Identify which cell holds the provided text, then report its (x, y) central coordinate. 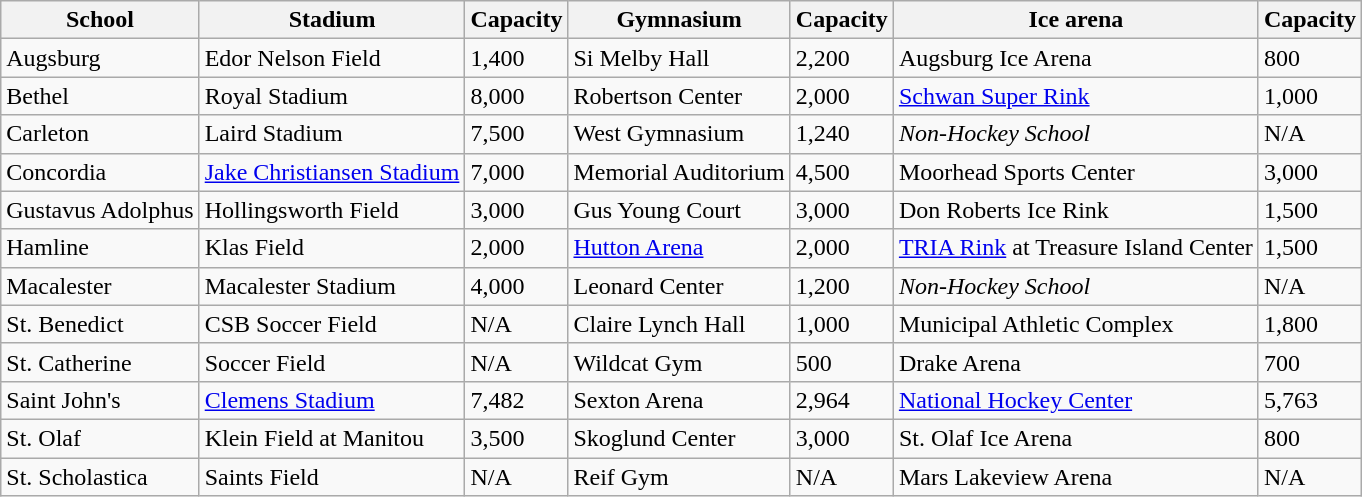
1,240 (842, 134)
Ice arena (1076, 20)
7,482 (516, 400)
St. Scholastica (100, 477)
National Hockey Center (1076, 400)
Robertson Center (679, 96)
Hollingsworth Field (332, 210)
Jake Christiansen Stadium (332, 172)
Edor Nelson Field (332, 58)
Gymnasium (679, 20)
Si Melby Hall (679, 58)
Royal Stadium (332, 96)
1,200 (842, 286)
700 (1310, 362)
Wildcat Gym (679, 362)
Leonard Center (679, 286)
Schwan Super Rink (1076, 96)
2,964 (842, 400)
Hamline (100, 248)
Klas Field (332, 248)
Laird Stadium (332, 134)
5,763 (1310, 400)
4,500 (842, 172)
CSB Soccer Field (332, 324)
Gus Young Court (679, 210)
Municipal Athletic Complex (1076, 324)
Drake Arena (1076, 362)
TRIA Rink at Treasure Island Center (1076, 248)
3,500 (516, 438)
4,000 (516, 286)
Augsburg Ice Arena (1076, 58)
Saints Field (332, 477)
7,500 (516, 134)
8,000 (516, 96)
Klein Field at Manitou (332, 438)
West Gymnasium (679, 134)
Clemens Stadium (332, 400)
St. Benedict (100, 324)
Carleton (100, 134)
Skoglund Center (679, 438)
Don Roberts Ice Rink (1076, 210)
Soccer Field (332, 362)
Hutton Arena (679, 248)
Gustavus Adolphus (100, 210)
Moorhead Sports Center (1076, 172)
Memorial Auditorium (679, 172)
1,800 (1310, 324)
St. Olaf (100, 438)
St. Olaf Ice Arena (1076, 438)
7,000 (516, 172)
2,200 (842, 58)
Concordia (100, 172)
Claire Lynch Hall (679, 324)
Reif Gym (679, 477)
School (100, 20)
1,400 (516, 58)
Mars Lakeview Arena (1076, 477)
500 (842, 362)
St. Catherine (100, 362)
Saint John's (100, 400)
Stadium (332, 20)
Macalester Stadium (332, 286)
Sexton Arena (679, 400)
Augsburg (100, 58)
Macalester (100, 286)
Bethel (100, 96)
